Provide the (X, Y) coordinate of the cell's center where the given text is located.  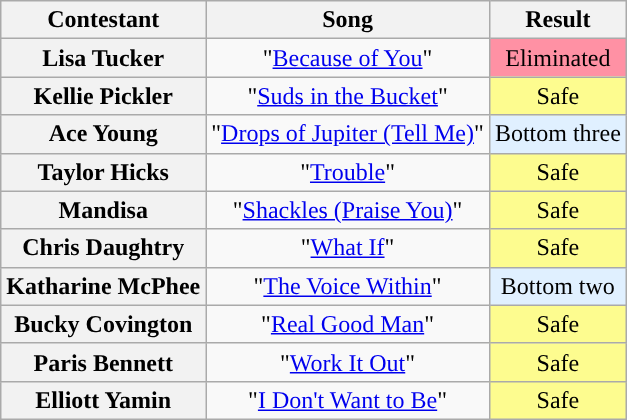
Elliott Yamin (104, 400)
Chris Daughtry (104, 248)
Katharine McPhee (104, 286)
"I Don't Want to Be" (348, 400)
"Drops of Jupiter (Tell Me)" (348, 134)
Eliminated (558, 58)
"What If" (348, 248)
"Work It Out" (348, 362)
Bucky Covington (104, 324)
Song (348, 20)
Bottom three (558, 134)
"Suds in the Bucket" (348, 96)
Lisa Tucker (104, 58)
"Trouble" (348, 172)
"Real Good Man" (348, 324)
Ace Young (104, 134)
"Because of You" (348, 58)
Bottom two (558, 286)
Taylor Hicks (104, 172)
Result (558, 20)
Mandisa (104, 210)
"Shackles (Praise You)" (348, 210)
"The Voice Within" (348, 286)
Kellie Pickler (104, 96)
Contestant (104, 20)
Paris Bennett (104, 362)
